Pinpoint the cell where the given text exists, returning its (X, Y) midpoint coordinate. 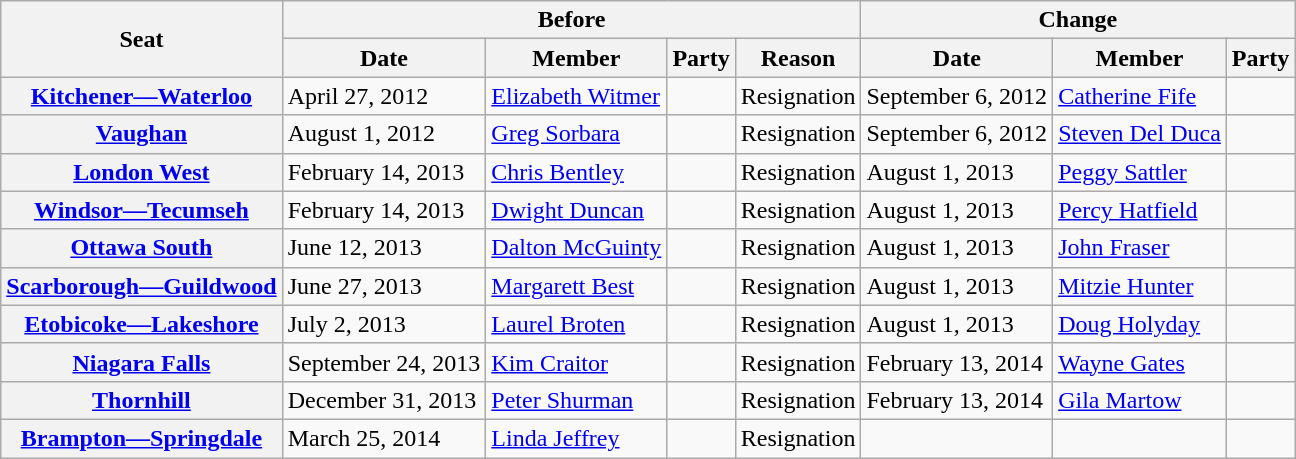
Before (572, 20)
Ottawa South (142, 248)
Windsor—Tecumseh (142, 210)
June 12, 2013 (384, 248)
Elizabeth Witmer (576, 96)
Percy Hatfield (1140, 210)
Scarborough—Guildwood (142, 286)
Vaughan (142, 134)
Steven Del Duca (1140, 134)
Greg Sorbara (576, 134)
June 27, 2013 (384, 286)
Mitzie Hunter (1140, 286)
Chris Bentley (576, 172)
July 2, 2013 (384, 324)
April 27, 2012 (384, 96)
March 25, 2014 (384, 438)
Reason (798, 58)
Kim Craitor (576, 362)
August 1, 2012 (384, 134)
Catherine Fife (1140, 96)
Thornhill (142, 400)
Seat (142, 39)
London West (142, 172)
September 24, 2013 (384, 362)
Change (1078, 20)
Brampton—Springdale (142, 438)
Dalton McGuinty (576, 248)
Peggy Sattler (1140, 172)
Peter Shurman (576, 400)
Margarett Best (576, 286)
Etobicoke—Lakeshore (142, 324)
December 31, 2013 (384, 400)
Niagara Falls (142, 362)
Gila Martow (1140, 400)
Doug Holyday (1140, 324)
Kitchener—Waterloo (142, 96)
Wayne Gates (1140, 362)
Laurel Broten (576, 324)
Linda Jeffrey (576, 438)
Dwight Duncan (576, 210)
John Fraser (1140, 248)
